Return the [X, Y] coordinate for the center point of the cell that contains the specified text.  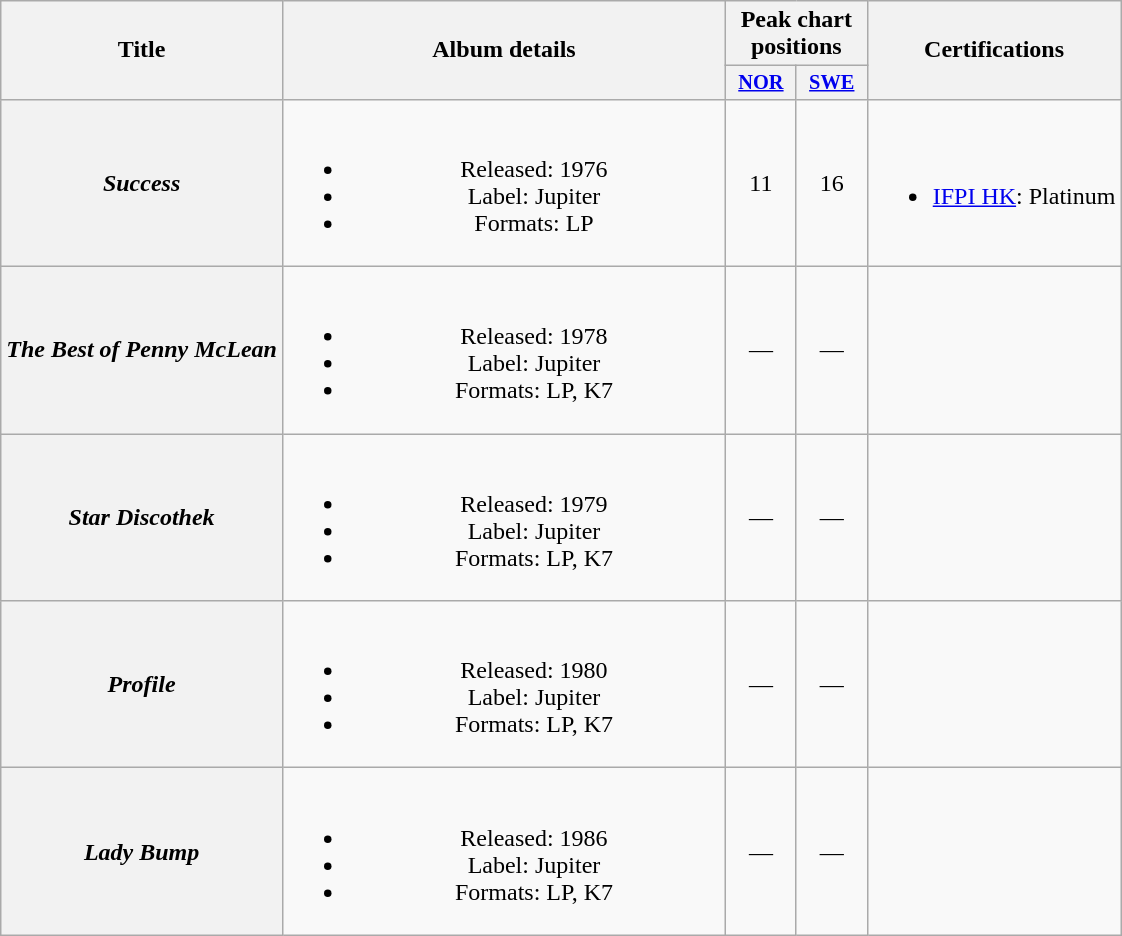
The Best of Penny McLean [142, 350]
Title [142, 50]
Released: 1976Label: JupiterFormats: LP [504, 182]
Profile [142, 684]
NOR [762, 83]
Certifications [994, 50]
Peak chart positions [797, 34]
Released: 1986Label: JupiterFormats: LP, K7 [504, 852]
Success [142, 182]
SWE [832, 83]
Released: 1979Label: JupiterFormats: LP, K7 [504, 518]
Album details [504, 50]
Lady Bump [142, 852]
IFPI HK: Platinum [994, 182]
Released: 1980Label: JupiterFormats: LP, K7 [504, 684]
Released: 1978Label: JupiterFormats: LP, K7 [504, 350]
11 [762, 182]
16 [832, 182]
Star Discothek [142, 518]
